Capture the cell that displays the provided text and extract its (x, y) central coordinate. 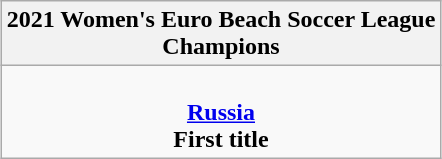
2021 Women's Euro Beach Soccer LeagueChampions (221, 34)
RussiaFirst title (221, 112)
